Return (x, y) of the center of cell containing provided text 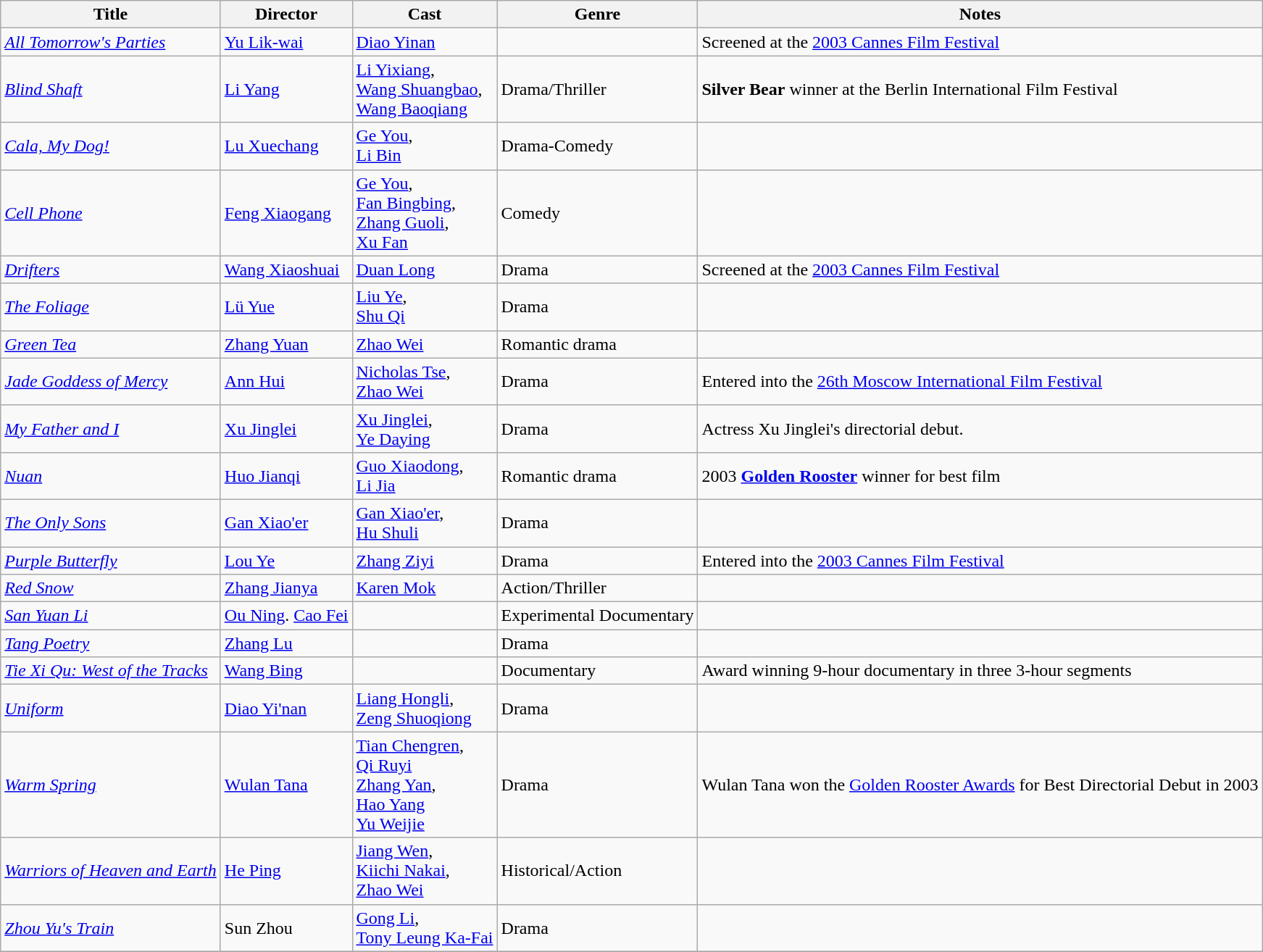
Genre (597, 14)
Wulan Tana (286, 785)
The Foliage (111, 307)
Entered into the 26th Moscow International Film Festival (980, 381)
Actress Xu Jinglei's directorial debut. (980, 429)
Guo Xiaodong,Li Jia (425, 475)
Jiang Wen,Kiichi Nakai,Zhao Wei (425, 871)
Green Tea (111, 344)
Cell Phone (111, 213)
Jade Goddess of Mercy (111, 381)
Xu Jinglei (286, 429)
Cast (425, 14)
Title (111, 14)
Liu Ye,Shu Qi (425, 307)
Historical/Action (597, 871)
Uniform (111, 709)
Wulan Tana won the Golden Rooster Awards for Best Directorial Debut in 2003 (980, 785)
2003 Golden Rooster winner for best film (980, 475)
Red Snow (111, 588)
Liang Hongli,Zeng Shuoqiong (425, 709)
Zhou Yu's Train (111, 927)
Diao Yi'nan (286, 709)
Comedy (597, 213)
Lou Ye (286, 560)
Experimental Documentary (597, 616)
Drama/Thriller (597, 89)
Karen Mok (425, 588)
Gan Xiao'er (286, 523)
Award winning 9-hour documentary in three 3-hour segments (980, 671)
Ou Ning. Cao Fei (286, 616)
Gong Li,Tony Leung Ka-Fai (425, 927)
Silver Bear winner at the Berlin International Film Festival (980, 89)
Gan Xiao'er,Hu Shuli (425, 523)
Notes (980, 14)
Xu Jinglei,Ye Daying (425, 429)
Huo Jianqi (286, 475)
Lü Yue (286, 307)
Purple Butterfly (111, 560)
Zhang Ziyi (425, 560)
All Tomorrow's Parties (111, 42)
Nuan (111, 475)
Drifters (111, 270)
He Ping (286, 871)
Diao Yinan (425, 42)
Cala, My Dog! (111, 146)
Feng Xiaogang (286, 213)
Duan Long (425, 270)
My Father and I (111, 429)
Warriors of Heaven and Earth (111, 871)
Documentary (597, 671)
Li Yang (286, 89)
Zhang Yuan (286, 344)
Sun Zhou (286, 927)
Ge You,Fan Bingbing,Zhang Guoli,Xu Fan (425, 213)
Drama-Comedy (597, 146)
Ann Hui (286, 381)
Director (286, 14)
Wang Bing (286, 671)
Zhang Jianya (286, 588)
Warm Spring (111, 785)
Tie Xi Qu: West of the Tracks (111, 671)
Nicholas Tse,Zhao Wei (425, 381)
Wang Xiaoshuai (286, 270)
Ge You,Li Bin (425, 146)
Lu Xuechang (286, 146)
Tang Poetry (111, 643)
Action/Thriller (597, 588)
Yu Lik-wai (286, 42)
San Yuan Li (111, 616)
The Only Sons (111, 523)
Zhang Lu (286, 643)
Blind Shaft (111, 89)
Zhao Wei (425, 344)
Entered into the 2003 Cannes Film Festival (980, 560)
Li Yixiang,Wang Shuangbao,Wang Baoqiang (425, 89)
Tian Chengren,Qi RuyiZhang Yan,Hao YangYu Weijie (425, 785)
